Locate the cell with the specified text and output its [X, Y] center coordinate. 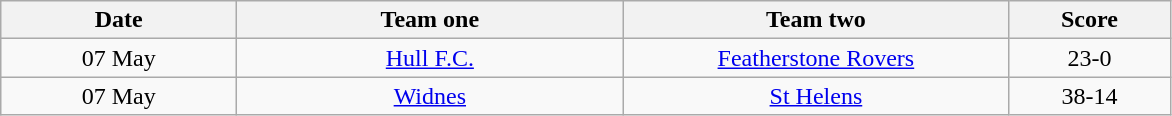
Featherstone Rovers [816, 58]
38-14 [1090, 96]
Hull F.C. [430, 58]
Team one [430, 20]
23-0 [1090, 58]
St Helens [816, 96]
Date [119, 20]
Widnes [430, 96]
Team two [816, 20]
Score [1090, 20]
